Return the (X, Y) coordinate for the center point of the cell that contains the specified text.  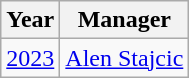
Year (30, 20)
Alen Stajcic (124, 58)
Manager (124, 20)
2023 (30, 58)
